Pinpoint the cell where the given text exists, returning its [x, y] midpoint coordinate. 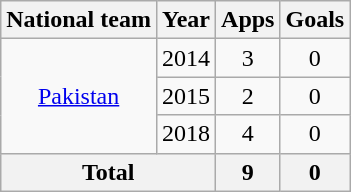
Apps [248, 20]
3 [248, 58]
Pakistan [79, 96]
Year [186, 20]
National team [79, 20]
2 [248, 96]
2014 [186, 58]
4 [248, 134]
2018 [186, 134]
2015 [186, 96]
Total [108, 172]
9 [248, 172]
Goals [315, 20]
